Output the (x, y) coordinate of the center of the cell containing the given text.  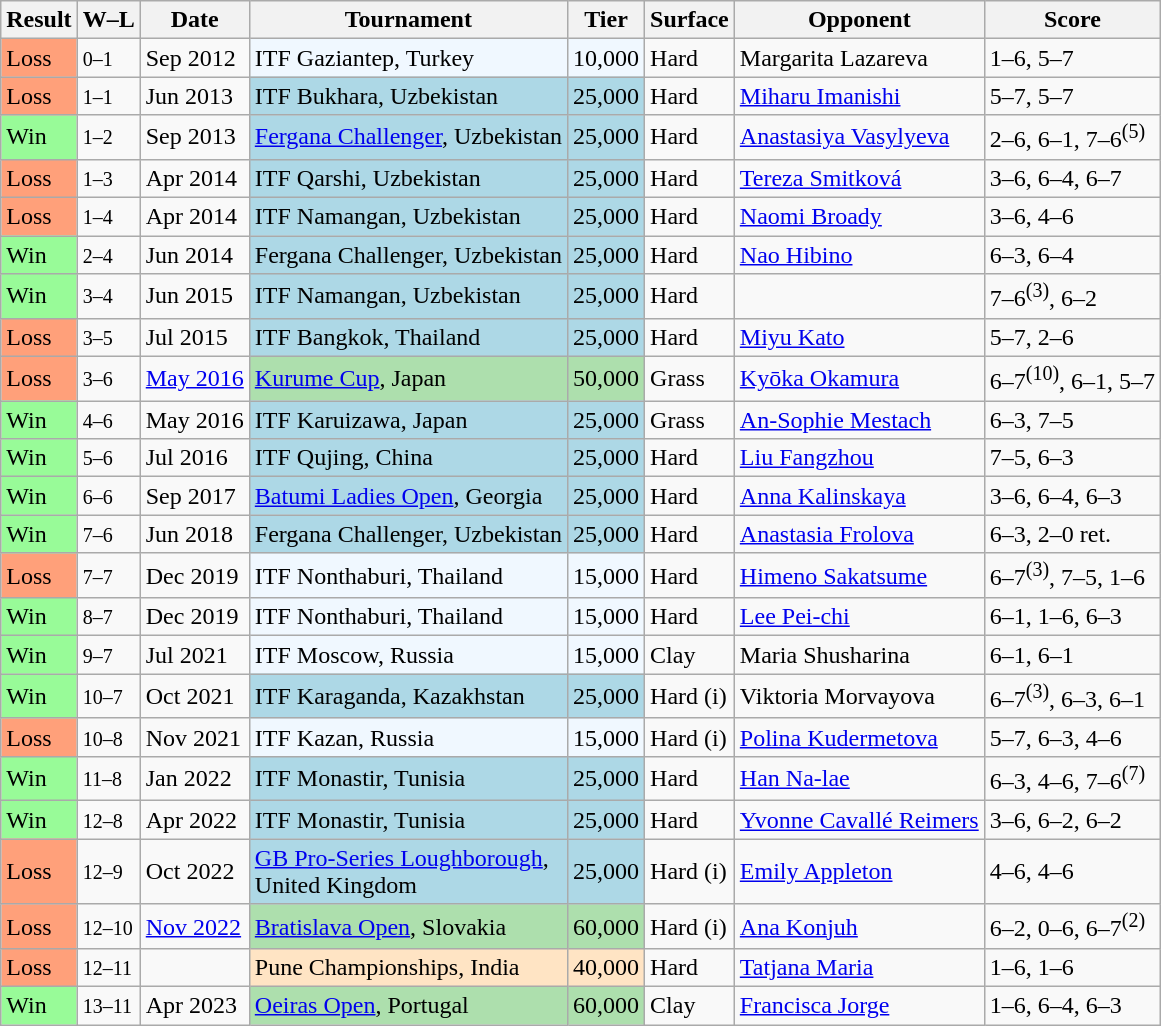
6–3, 4–6, 7–6(7) (1072, 778)
Batumi Ladies Open, Georgia (408, 496)
ITF Moscow, Russia (408, 655)
Surface (690, 20)
Result (39, 20)
6–3, 7–5 (1072, 420)
ITF Karaganda, Kazakhstan (408, 696)
4–6 (108, 420)
Emily Appleton (859, 872)
GB Pro-Series Loughborough, United Kingdom (408, 872)
Oct 2022 (194, 872)
Kyōka Okamura (859, 378)
5–7, 2–6 (1072, 337)
11–8 (108, 778)
Pune Championships, India (408, 968)
Tournament (408, 20)
Jun 2018 (194, 534)
ITF Karuizawa, Japan (408, 420)
5–7, 6–3, 4–6 (1072, 737)
Nov 2022 (194, 926)
5–6 (108, 458)
Opponent (859, 20)
5–7, 5–7 (1072, 96)
6–3, 2–0 ret. (1072, 534)
12–9 (108, 872)
12–10 (108, 926)
Anastasiya Vasylyeva (859, 138)
3–6, 6–4, 6–3 (1072, 496)
10,000 (606, 58)
12–11 (108, 968)
Jul 2021 (194, 655)
6–7(3), 6–3, 6–1 (1072, 696)
1–3 (108, 178)
Anastasia Frolova (859, 534)
Tereza Smitková (859, 178)
6–3, 6–4 (1072, 255)
3–6, 4–6 (1072, 217)
4–6, 4–6 (1072, 872)
3–6 (108, 378)
Tatjana Maria (859, 968)
Jun 2014 (194, 255)
Tier (606, 20)
6–7(10), 6–1, 5–7 (1072, 378)
Ana Konjuh (859, 926)
1–2 (108, 138)
6–2, 0–6, 6–7(2) (1072, 926)
1–6, 5–7 (1072, 58)
Apr 2022 (194, 820)
Sep 2017 (194, 496)
7–7 (108, 576)
Nov 2021 (194, 737)
Jun 2015 (194, 296)
W–L (108, 20)
Francisca Jorge (859, 1006)
Oct 2021 (194, 696)
7–6(3), 6–2 (1072, 296)
7–5, 6–3 (1072, 458)
Bratislava Open, Slovakia (408, 926)
8–7 (108, 617)
1–6, 1–6 (1072, 968)
7–6 (108, 534)
Naomi Broady (859, 217)
Polina Kudermetova (859, 737)
6–7(3), 7–5, 1–6 (1072, 576)
9–7 (108, 655)
3–6, 6–4, 6–7 (1072, 178)
Himeno Sakatsume (859, 576)
An-Sophie Mestach (859, 420)
ITF Qujing, China (408, 458)
Han Na-lae (859, 778)
1–4 (108, 217)
0–1 (108, 58)
Apr 2023 (194, 1006)
6–6 (108, 496)
50,000 (606, 378)
Jun 2013 (194, 96)
Margarita Lazareva (859, 58)
10–7 (108, 696)
Miyu Kato (859, 337)
Sep 2013 (194, 138)
ITF Qarshi, Uzbekistan (408, 178)
ITF Gaziantep, Turkey (408, 58)
Jan 2022 (194, 778)
2–6, 6–1, 7–6(5) (1072, 138)
Jul 2015 (194, 337)
3–5 (108, 337)
Score (1072, 20)
Lee Pei-chi (859, 617)
ITF Kazan, Russia (408, 737)
13–11 (108, 1006)
Sep 2012 (194, 58)
12–8 (108, 820)
Jul 2016 (194, 458)
Kurume Cup, Japan (408, 378)
Date (194, 20)
Viktoria Morvayova (859, 696)
Oeiras Open, Portugal (408, 1006)
Anna Kalinskaya (859, 496)
ITF Bangkok, Thailand (408, 337)
10–8 (108, 737)
Maria Shusharina (859, 655)
Yvonne Cavallé Reimers (859, 820)
1–1 (108, 96)
Miharu Imanishi (859, 96)
6–1, 1–6, 6–3 (1072, 617)
Liu Fangzhou (859, 458)
3–6, 6–2, 6–2 (1072, 820)
Nao Hibino (859, 255)
ITF Bukhara, Uzbekistan (408, 96)
1–6, 6–4, 6–3 (1072, 1006)
3–4 (108, 296)
2–4 (108, 255)
40,000 (606, 968)
6–1, 6–1 (1072, 655)
